Search for the cell housing the specified text and yield its [X, Y] center coordinate. 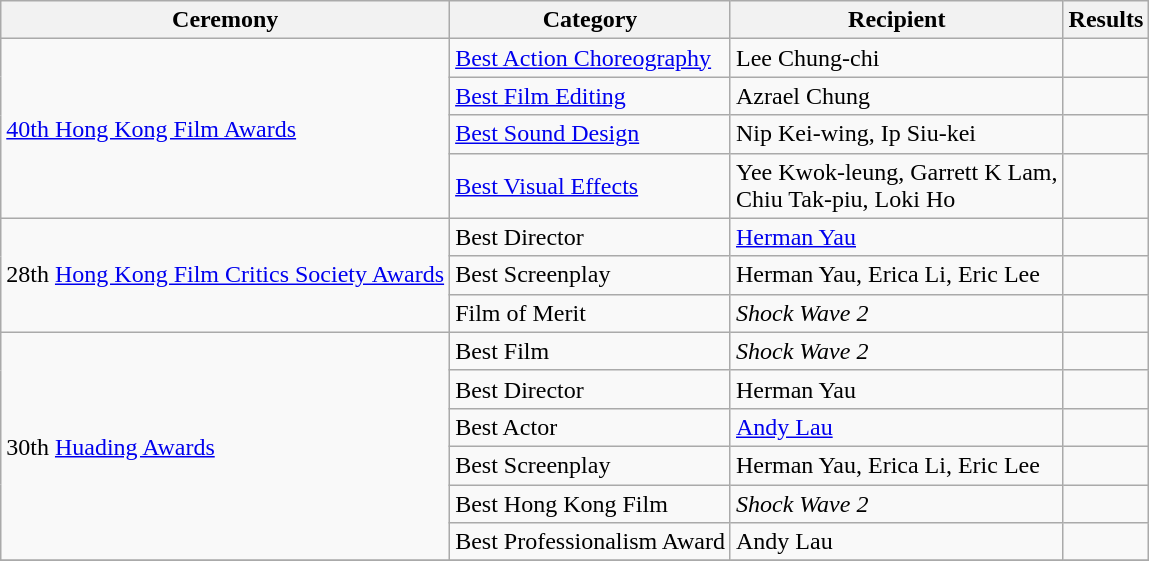
Category [590, 20]
Azrael Chung [896, 96]
Best Professionalism Award [590, 542]
Recipient [896, 20]
Best Sound Design [590, 134]
Best Action Choreography [590, 58]
28th Hong Kong Film Critics Society Awards [226, 275]
Ceremony [226, 20]
40th Hong Kong Film Awards [226, 128]
Film of Merit [590, 313]
Best Visual Effects [590, 186]
Results [1106, 20]
Lee Chung-chi [896, 58]
Best Actor [590, 427]
Best Hong Kong Film [590, 503]
Yee Kwok-leung, Garrett K Lam,Chiu Tak-piu, Loki Ho [896, 186]
30th Huading Awards [226, 446]
Nip Kei-wing, Ip Siu-kei [896, 134]
Best Film Editing [590, 96]
Best Film [590, 351]
